Locate the cell with the specified text and output its [X, Y] center coordinate. 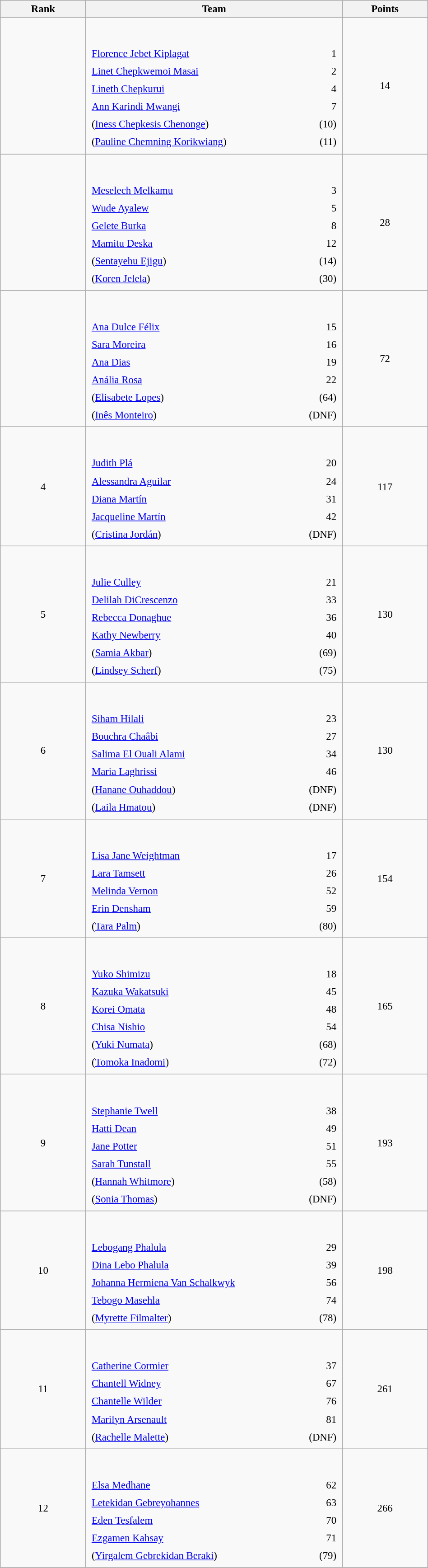
(64) [302, 398]
(Laila Hmatou) [183, 807]
Florence Jebet Kiplagat [197, 54]
Bouchra Chaâbi [183, 737]
17 [315, 855]
Lara Tamsett [190, 873]
3 [313, 190]
72 [385, 359]
Jane Potter [180, 1146]
198 [385, 1271]
(Inês Monteiro) [177, 415]
62 [321, 1485]
71 [321, 1538]
(Hanane Ouhaddou) [183, 789]
74 [323, 1300]
Letekidan Gebreyohannes [196, 1502]
(79) [321, 1556]
(69) [315, 653]
(Yirgalem Gebrekidan Beraki) [196, 1556]
55 [306, 1164]
Salima El Ouali Alami [183, 754]
Lebogang Phalula [198, 1247]
11 [43, 1389]
(Tara Palm) [190, 926]
165 [385, 1006]
Ana Dulce Félix 15 Sara Moreira 16 Ana Dias 19 Anália Rosa 22 (Elisabete Lopes) (64) (Inês Monteiro) (DNF) [214, 359]
63 [321, 1502]
39 [323, 1265]
Diana Martín [179, 498]
45 [313, 992]
Melinda Vernon [190, 891]
22 [302, 380]
193 [385, 1143]
Elsa Medhane [196, 1485]
(Sentayehu Ejigu) [189, 261]
(10) [322, 124]
67 [304, 1384]
9 [43, 1143]
Meselech Melkamu 3 Wude Ayalew 5 Gelete Burka 8 Mamitu Deska 12 (Sentayehu Ejigu) (14) (Koren Jelela) (30) [214, 222]
28 [385, 222]
Dina Lebo Phalula [198, 1265]
Ezgamen Kahsay [196, 1538]
6 [43, 751]
56 [323, 1282]
(Yuki Numata) [188, 1045]
42 [304, 516]
Delilah DiCrescenzo [190, 600]
(68) [313, 1045]
(11) [322, 142]
261 [385, 1389]
34 [308, 754]
(58) [306, 1181]
Team [214, 9]
Yuko Shimizu [188, 974]
Tebogo Masehla [198, 1300]
14 [385, 86]
(80) [315, 926]
Marilyn Arsenault [179, 1419]
Stephanie Twell [180, 1111]
Meselech Melkamu [189, 190]
Alessandra Aguilar [179, 481]
154 [385, 878]
18 [313, 974]
Lebogang Phalula 29 Dina Lebo Phalula 39 Johanna Hermiena Van Schalkwyk 56 Tebogo Masehla 74 (Myrette Filmalter) (78) [214, 1271]
Hatti Dean [180, 1128]
Rank [43, 9]
38 [306, 1111]
10 [43, 1271]
Rebecca Donaghue [190, 618]
(Koren Jelela) [189, 278]
(30) [313, 278]
Yuko Shimizu 18 Kazuka Wakatsuki 45 Korei Omata 48 Chisa Nishio 54 (Yuki Numata) (68) (Tomoka Inadomi) (72) [214, 1006]
Judith Plá [179, 463]
Lisa Jane Weightman 17 Lara Tamsett 26 Melinda Vernon 52 Erin Densham 59 (Tara Palm) (80) [214, 878]
Elsa Medhane 62 Letekidan Gebreyohannes 63 Eden Tesfalem 70 Ezgamen Kahsay 71 (Yirgalem Gebrekidan Beraki) (79) [214, 1508]
2 [322, 71]
117 [385, 486]
Ana Dulce Félix [177, 327]
Siham Hilali 23 Bouchra Chaâbi 27 Salima El Ouali Alami 34 Maria Laghrissi 46 (Hanane Ouhaddou) (DNF) (Laila Hmatou) (DNF) [214, 751]
36 [315, 618]
266 [385, 1508]
Sarah Tunstall [180, 1164]
(75) [315, 671]
Chantell Widney [179, 1384]
59 [315, 908]
Eden Tesfalem [196, 1520]
29 [323, 1247]
Anália Rosa [177, 380]
21 [315, 582]
(14) [313, 261]
19 [302, 362]
37 [304, 1366]
Catherine Cormier [179, 1366]
51 [306, 1146]
81 [304, 1419]
16 [302, 344]
48 [313, 1009]
Sara Moreira [177, 344]
(Rachelle Malette) [179, 1437]
(Sonia Thomas) [180, 1199]
Linet Chepkwemoi Masai [197, 71]
(Tomoka Inadomi) [188, 1062]
Jacqueline Martín [179, 516]
52 [315, 891]
(72) [313, 1062]
15 [302, 327]
Kazuka Wakatsuki [188, 992]
54 [313, 1027]
23 [308, 719]
(78) [323, 1318]
Gelete Burka [189, 225]
(Cristina Jordán) [179, 534]
24 [304, 481]
Ann Karindi Mwangi [197, 107]
26 [315, 873]
33 [315, 600]
Wude Ayalew [189, 208]
(Iness Chepkesis Chenonge) [197, 124]
(Hannah Whitmore) [180, 1181]
Judith Plá 20 Alessandra Aguilar 24 Diana Martín 31 Jacqueline Martín 42 (Cristina Jordán) (DNF) [214, 486]
Chantelle Wilder [179, 1401]
Lineth Chepkurui [197, 89]
1 [322, 54]
40 [315, 635]
(Pauline Chemning Korikwiang) [197, 142]
Chisa Nishio [188, 1027]
(Lindsey Scherf) [190, 671]
31 [304, 498]
Stephanie Twell 38 Hatti Dean 49 Jane Potter 51 Sarah Tunstall 55 (Hannah Whitmore) (58) (Sonia Thomas) (DNF) [214, 1143]
Mamitu Deska [189, 243]
Erin Densham [190, 908]
(Samia Akbar) [190, 653]
Johanna Hermiena Van Schalkwyk [198, 1282]
76 [304, 1401]
Catherine Cormier 37 Chantell Widney 67 Chantelle Wilder 76 Marilyn Arsenault 81 (Rachelle Malette) (DNF) [214, 1389]
Maria Laghrissi [183, 772]
20 [304, 463]
49 [306, 1128]
Julie Culley [190, 582]
Kathy Newberry [190, 635]
Points [385, 9]
(Elisabete Lopes) [177, 398]
Lisa Jane Weightman [190, 855]
70 [321, 1520]
(Myrette Filmalter) [198, 1318]
46 [308, 772]
Julie Culley 21 Delilah DiCrescenzo 33 Rebecca Donaghue 36 Kathy Newberry 40 (Samia Akbar) (69) (Lindsey Scherf) (75) [214, 614]
Ana Dias [177, 362]
Korei Omata [188, 1009]
27 [308, 737]
Siham Hilali [183, 719]
